Detect which cell encompasses the target text, then output its (X, Y) center coordinate. 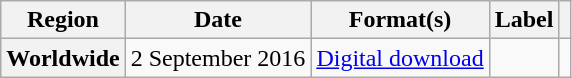
Digital download (400, 58)
Worldwide (63, 58)
Format(s) (400, 20)
2 September 2016 (218, 58)
Label (524, 20)
Date (218, 20)
Region (63, 20)
